Locate the cell with the specified text and output its (x, y) center coordinate. 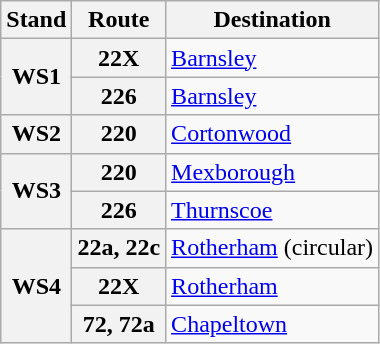
Stand (36, 20)
Destination (272, 20)
22a, 22c (119, 248)
Mexborough (272, 172)
Chapeltown (272, 324)
WS2 (36, 134)
Cortonwood (272, 134)
Rotherham (circular) (272, 248)
Thurnscoe (272, 210)
WS4 (36, 286)
WS3 (36, 191)
72, 72a (119, 324)
WS1 (36, 77)
Route (119, 20)
Rotherham (272, 286)
